Extract the [X, Y] coordinate from the center of the cell holding the provided text.  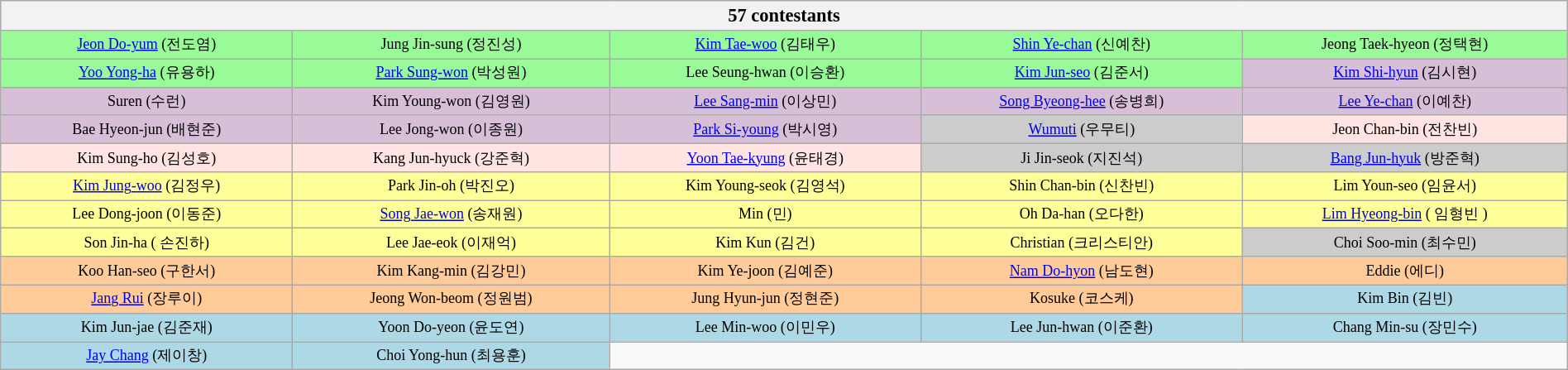
Yoon Do-yeon (윤도연) [452, 327]
Son Jin-ha ( 손진하) [147, 243]
Choi Soo-min (최수민) [1404, 243]
Lee Dong-joon (이동준) [147, 214]
Ji Jin-seok (지진석) [1082, 157]
Kim Jung-woo (김정우) [147, 186]
Song Jae-won (송재원) [452, 214]
Shin Chan-bin (신찬빈) [1082, 186]
Lee Ye-chan (이예찬) [1404, 101]
Nam Do-hyon (남도현) [1082, 271]
Yoo Yong-ha (유용하) [147, 73]
Lee Seung-hwan (이승환) [765, 73]
Kim Shi-hyun (김시현) [1404, 73]
Jay Chang (제이창) [147, 356]
Suren (수런) [147, 101]
Bae Hyeon-jun (배현준) [147, 129]
Jung Hyun-jun (정현준) [765, 299]
Eddie (에디) [1404, 271]
Lee Jong-won (이종원) [452, 129]
Chang Min-su (장민수) [1404, 327]
Yoon Tae-kyung (윤태경) [765, 157]
Kosuke (코스케) [1082, 299]
Jeon Do-yum (전도염) [147, 45]
Bang Jun-hyuk (방준혁) [1404, 157]
Oh Da-han (오다한) [1082, 214]
Jung Jin-sung (정진성) [452, 45]
Lim Hyeong-bin ( 임형빈 ) [1404, 214]
Kim Ye-joon (김예준) [765, 271]
Kim Young-seok (김영석) [765, 186]
Park Jin-oh (박진오) [452, 186]
Kim Sung-ho (김성호) [147, 157]
Choi Yong-hun (최용훈) [452, 356]
57 contestants [784, 16]
Kim Kang-min (김강민) [452, 271]
Kim Bin (김빈) [1404, 299]
Park Si-young (박시영) [765, 129]
Kim Kun (김건) [765, 243]
Min (민) [765, 214]
Kim Young-won (김영원) [452, 101]
Lee Jae-eok (이재억) [452, 243]
Lee Sang-min (이상민) [765, 101]
Wumuti (우무티) [1082, 129]
Lim Youn-seo (임윤서) [1404, 186]
Jeon Chan-bin (전찬빈) [1404, 129]
Lee Min-woo (이민우) [765, 327]
Jeong Won-beom (정원범) [452, 299]
Koo Han-seo (구한서) [147, 271]
Kang Jun-hyuck (강준혁) [452, 157]
Christian (크리스티안) [1082, 243]
Kim Jun-seo (김준서) [1082, 73]
Kim Tae-woo (김태우) [765, 45]
Jeong Taek-hyeon (정택현) [1404, 45]
Park Sung-won (박성원) [452, 73]
Shin Ye-chan (신예찬) [1082, 45]
Jang Rui (장루이) [147, 299]
Song Byeong-hee (송병희) [1082, 101]
Lee Jun-hwan (이준환) [1082, 327]
Kim Jun-jae (김준재) [147, 327]
